From the cell containing the given text, extract its center point as [x, y] coordinate. 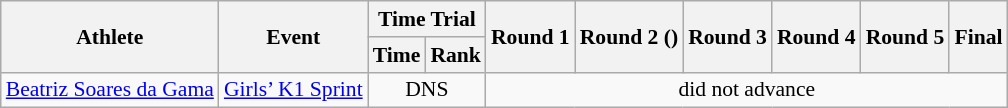
Round 2 () [629, 36]
Round 5 [906, 36]
Time Trial [427, 19]
Beatriz Soares da Gama [110, 90]
Athlete [110, 36]
Girls’ K1 Sprint [294, 90]
Rank [456, 55]
Event [294, 36]
did not advance [747, 90]
Round 3 [728, 36]
Final [978, 36]
DNS [427, 90]
Round 1 [530, 36]
Time [397, 55]
Round 4 [816, 36]
